Detect which cell encompasses the target text, then output its (X, Y) center coordinate. 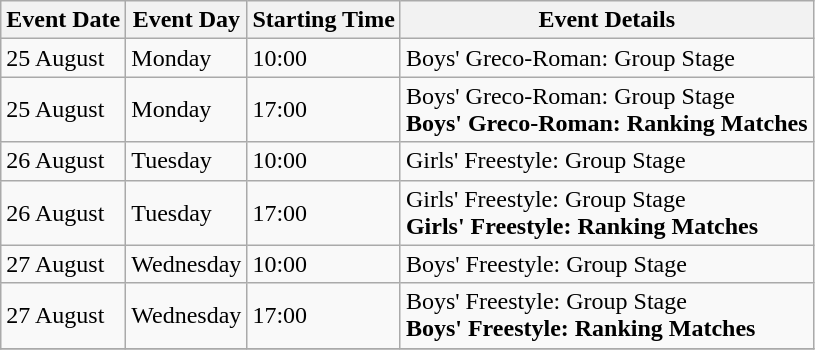
Girls' Freestyle: Group Stage (606, 161)
Boys' Freestyle: Group Stage (606, 264)
Event Details (606, 20)
Starting Time (324, 20)
Boys' Greco-Roman: Group Stage Boys' Greco-Roman: Ranking Matches (606, 110)
Boys' Greco-Roman: Group Stage (606, 58)
Girls' Freestyle: Group Stage Girls' Freestyle: Ranking Matches (606, 212)
Event Date (64, 20)
Event Day (186, 20)
Boys' Freestyle: Group Stage Boys' Freestyle: Ranking Matches (606, 316)
